Capture the cell that displays the provided text and extract its (x, y) central coordinate. 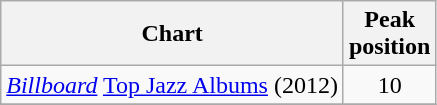
Chart (172, 34)
Peakposition (389, 34)
10 (389, 85)
Billboard Top Jazz Albums (2012) (172, 85)
